Locate the cell with the specified text and output its (X, Y) center coordinate. 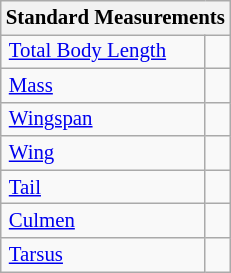
Total Body Length (104, 51)
Mass (104, 85)
Culmen (104, 221)
Tarsus (104, 255)
Wingspan (104, 119)
Wing (104, 153)
Tail (104, 187)
Standard Measurements (116, 18)
